Pinpoint the cell where the given text exists, returning its (x, y) midpoint coordinate. 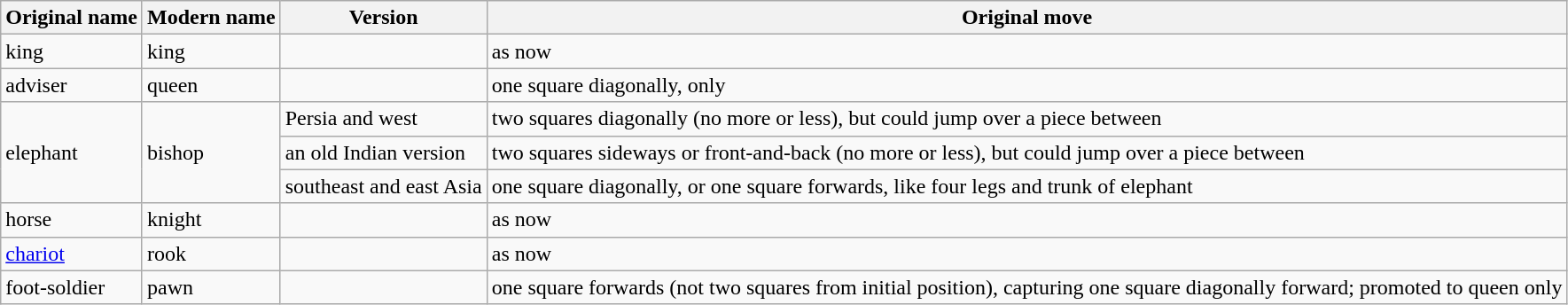
Original move (1026, 18)
Original name (72, 18)
chariot (72, 254)
an old Indian version (383, 152)
pawn (211, 287)
one square forwards (not two squares from initial position), capturing one square diagonally forward; promoted to queen only (1026, 287)
foot-soldier (72, 287)
horse (72, 220)
elephant (72, 152)
Version (383, 18)
queen (211, 85)
Modern name (211, 18)
bishop (211, 152)
one square diagonally, or one square forwards, like four legs and trunk of elephant (1026, 186)
two squares diagonally (no more or less), but could jump over a piece between (1026, 119)
adviser (72, 85)
rook (211, 254)
Persia and west (383, 119)
one square diagonally, only (1026, 85)
southeast and east Asia (383, 186)
knight (211, 220)
two squares sideways or front-and-back (no more or less), but could jump over a piece between (1026, 152)
